Locate the cell with the specified text and output its (X, Y) center coordinate. 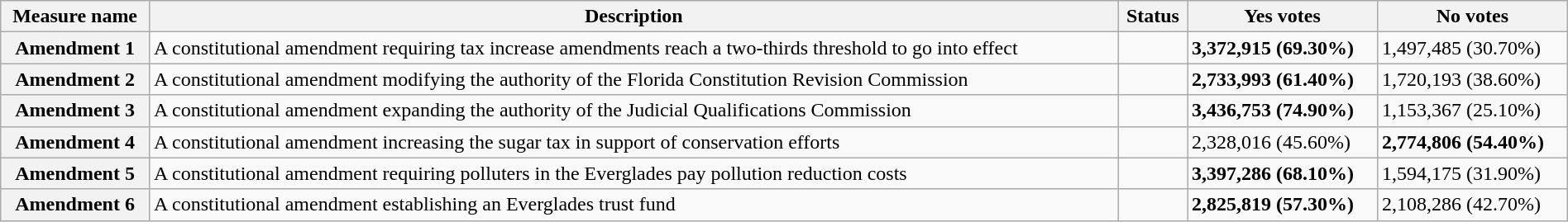
Description (633, 17)
2,825,819 (57.30%) (1283, 205)
2,733,993 (61.40%) (1283, 79)
Measure name (75, 17)
1,497,485 (30.70%) (1472, 48)
Amendment 3 (75, 111)
Amendment 1 (75, 48)
2,774,806 (54.40%) (1472, 142)
Yes votes (1283, 17)
2,108,286 (42.70%) (1472, 205)
Amendment 4 (75, 142)
A constitutional amendment increasing the sugar tax in support of conservation efforts (633, 142)
A constitutional amendment requiring polluters in the Everglades pay pollution reduction costs (633, 173)
A constitutional amendment expanding the authority of the Judicial Qualifications Commission (633, 111)
Amendment 2 (75, 79)
Amendment 5 (75, 173)
2,328,016 (45.60%) (1283, 142)
3,397,286 (68.10%) (1283, 173)
1,594,175 (31.90%) (1472, 173)
A constitutional amendment requiring tax increase amendments reach a two-thirds threshold to go into effect (633, 48)
1,720,193 (38.60%) (1472, 79)
A constitutional amendment establishing an Everglades trust fund (633, 205)
1,153,367 (25.10%) (1472, 111)
3,372,915 (69.30%) (1283, 48)
3,436,753 (74.90%) (1283, 111)
No votes (1472, 17)
A constitutional amendment modifying the authority of the Florida Constitution Revision Commission (633, 79)
Amendment 6 (75, 205)
Status (1153, 17)
